Determine the [x, y] coordinate at the center of the cell enclosing the given text.  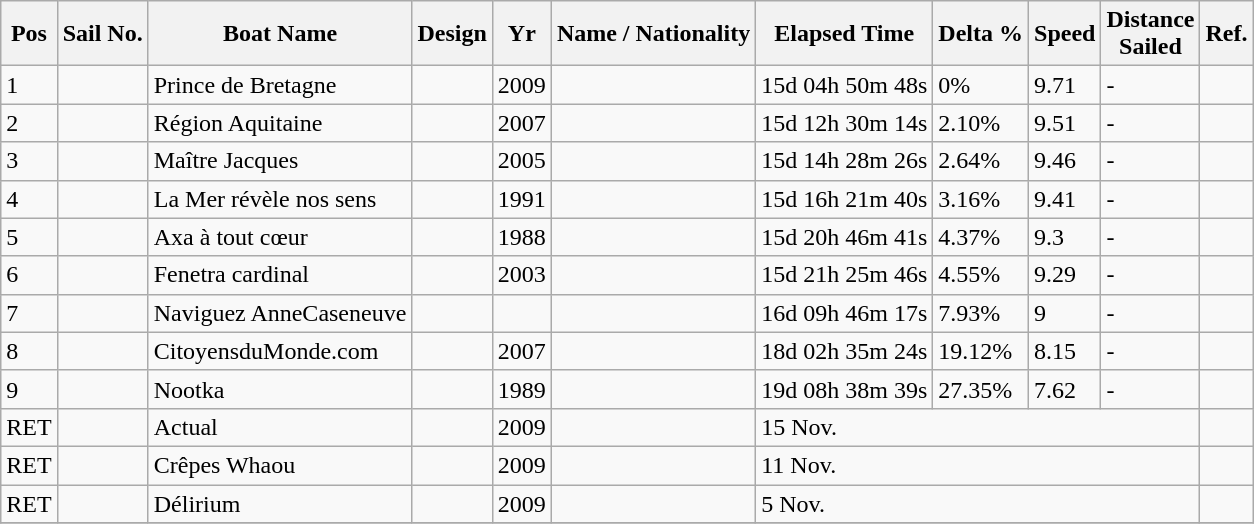
9.46 [1065, 161]
16d 09h 46m 17s [844, 313]
0% [981, 85]
Naviguez AnneCaseneuve [280, 313]
2.10% [981, 123]
11 Nov. [978, 465]
Distance Sailed [1150, 34]
Axa à tout cœur [280, 237]
5 Nov. [978, 503]
8.15 [1065, 351]
9.41 [1065, 199]
2005 [522, 161]
15 Nov. [978, 427]
1 [29, 85]
19.12% [981, 351]
7.93% [981, 313]
15d 14h 28m 26s [844, 161]
15d 21h 25m 46s [844, 275]
Sail No. [102, 34]
La Mer révèle nos sens [280, 199]
Maître Jacques [280, 161]
Delta % [981, 34]
1991 [522, 199]
Actual [280, 427]
Pos [29, 34]
4.55% [981, 275]
15d 12h 30m 14s [844, 123]
27.35% [981, 389]
Design [452, 34]
4.37% [981, 237]
7.62 [1065, 389]
3 [29, 161]
3.16% [981, 199]
18d 02h 35m 24s [844, 351]
5 [29, 237]
Ref. [1226, 34]
Délirium [280, 503]
2003 [522, 275]
9.51 [1065, 123]
15d 04h 50m 48s [844, 85]
19d 08h 38m 39s [844, 389]
4 [29, 199]
CitoyensduMonde.com [280, 351]
Elapsed Time [844, 34]
Nootka [280, 389]
15d 20h 46m 41s [844, 237]
6 [29, 275]
2.64% [981, 161]
Région Aquitaine [280, 123]
Boat Name [280, 34]
Fenetra cardinal [280, 275]
7 [29, 313]
Prince de Bretagne [280, 85]
Name / Nationality [653, 34]
9.71 [1065, 85]
9.3 [1065, 237]
1988 [522, 237]
Yr [522, 34]
2 [29, 123]
Speed [1065, 34]
Crêpes Whaou [280, 465]
9.29 [1065, 275]
15d 16h 21m 40s [844, 199]
8 [29, 351]
1989 [522, 389]
